Return the (X, Y) coordinate for the center point of the cell that contains the specified text.  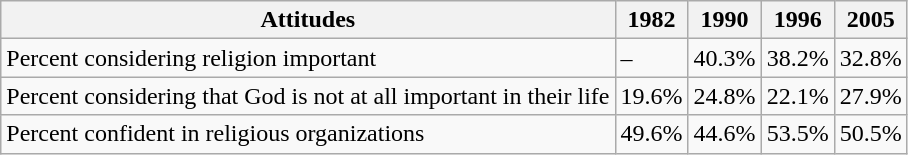
Percent confident in religious organizations (308, 134)
24.8% (724, 96)
2005 (870, 20)
– (652, 58)
50.5% (870, 134)
32.8% (870, 58)
22.1% (798, 96)
38.2% (798, 58)
Attitudes (308, 20)
1990 (724, 20)
1996 (798, 20)
19.6% (652, 96)
Percent considering religion important (308, 58)
53.5% (798, 134)
1982 (652, 20)
40.3% (724, 58)
44.6% (724, 134)
49.6% (652, 134)
27.9% (870, 96)
Percent considering that God is not at all important in their life (308, 96)
